Determine the (x, y) coordinate at the center of the cell enclosing the given text.  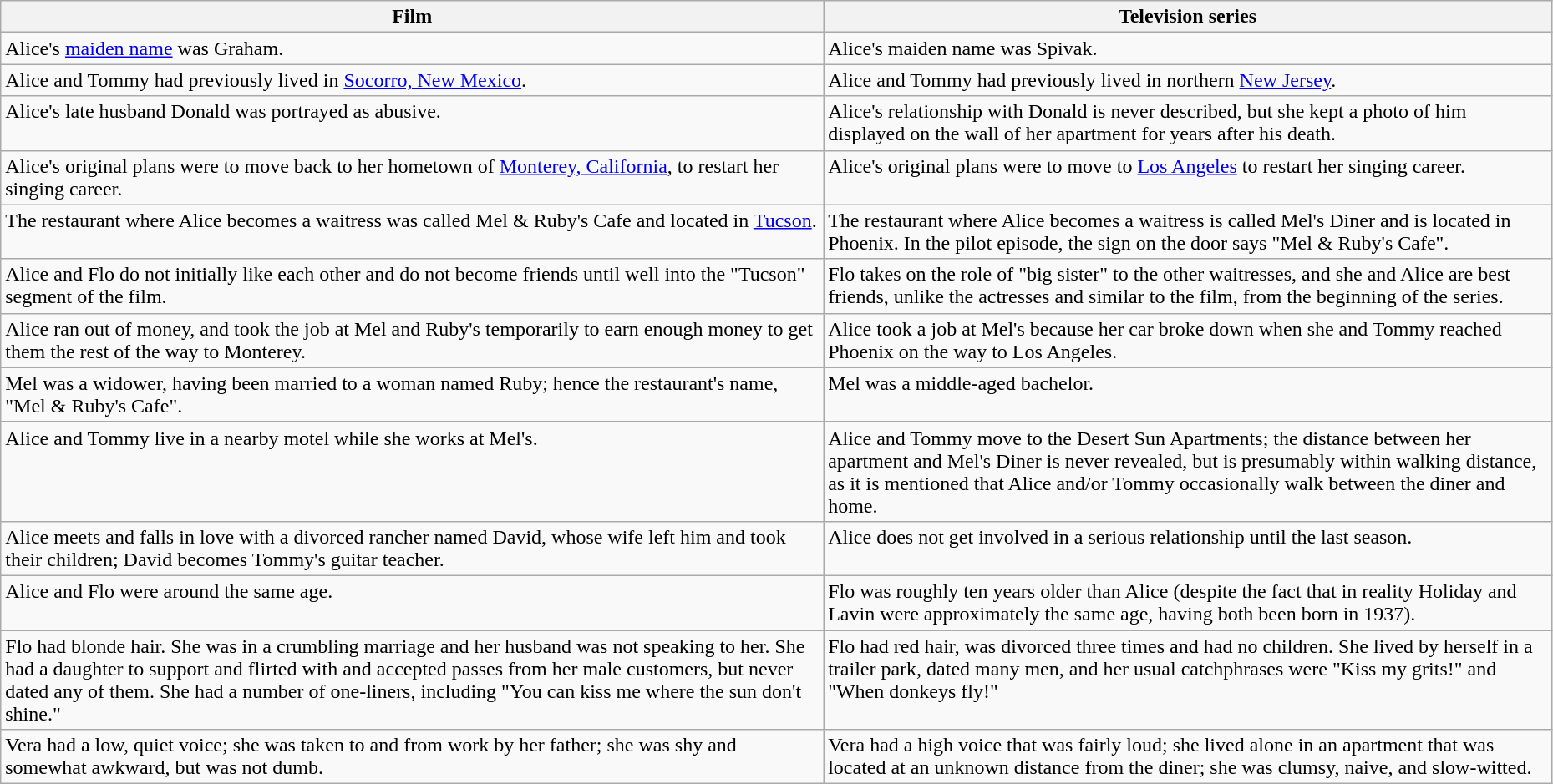
Alice and Flo do not initially like each other and do not become friends until well into the "Tucson" segment of the film. (413, 286)
Film (413, 17)
The restaurant where Alice becomes a waitress was called Mel & Ruby's Cafe and located in Tucson. (413, 232)
Mel was a widower, having been married to a woman named Ruby; hence the restaurant's name, "Mel & Ruby's Cafe". (413, 394)
Alice's late husband Donald was portrayed as abusive. (413, 124)
Alice's original plans were to move to Los Angeles to restart her singing career. (1188, 177)
Alice and Tommy had previously lived in Socorro, New Mexico. (413, 80)
Alice and Tommy live in a nearby motel while she works at Mel's. (413, 471)
Television series (1188, 17)
Alice and Flo were around the same age. (413, 603)
Alice ran out of money, and took the job at Mel and Ruby's temporarily to earn enough money to get them the rest of the way to Monterey. (413, 341)
Alice's original plans were to move back to her hometown of Monterey, California, to restart her singing career. (413, 177)
Alice does not get involved in a serious relationship until the last season. (1188, 548)
Mel was a middle-aged bachelor. (1188, 394)
Alice's maiden name was Spivak. (1188, 48)
Vera had a low, quiet voice; she was taken to and from work by her father; she was shy and somewhat awkward, but was not dumb. (413, 756)
Alice's maiden name was Graham. (413, 48)
Alice meets and falls in love with a divorced rancher named David, whose wife left him and took their children; David becomes Tommy's guitar teacher. (413, 548)
Alice's relationship with Donald is never described, but she kept a photo of him displayed on the wall of her apartment for years after his death. (1188, 124)
Alice and Tommy had previously lived in northern New Jersey. (1188, 80)
Alice took a job at Mel's because her car broke down when she and Tommy reached Phoenix on the way to Los Angeles. (1188, 341)
